For the text-containing cell, return its midpoint in [x, y] coordinate format. 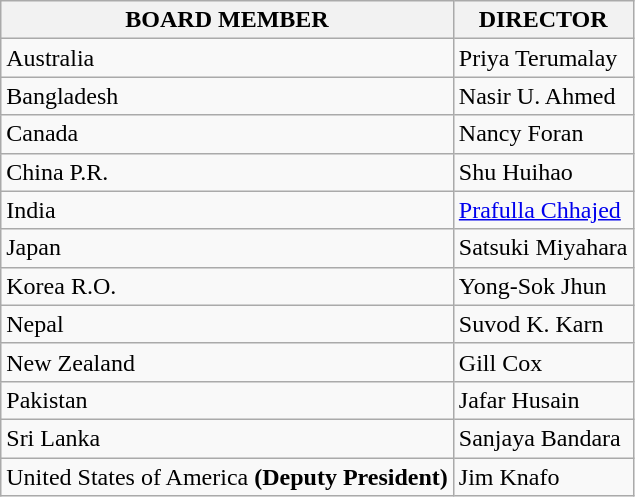
China P.R. [228, 172]
Yong-Sok Jhun [543, 286]
Sanjaya Bandara [543, 438]
Jafar Husain [543, 400]
Japan [228, 248]
Korea R.O. [228, 286]
Gill Cox [543, 362]
Satsuki Miyahara [543, 248]
New Zealand [228, 362]
Nepal [228, 324]
DIRECTOR [543, 20]
Pakistan [228, 400]
Nasir U. Ahmed [543, 96]
BOARD MEMBER [228, 20]
Canada [228, 134]
Bangladesh [228, 96]
Priya Terumalay [543, 58]
Suvod K. Karn [543, 324]
Nancy Foran [543, 134]
India [228, 210]
Prafulla Chhajed [543, 210]
Sri Lanka [228, 438]
Shu Huihao [543, 172]
Jim Knafo [543, 477]
United States of America (Deputy President) [228, 477]
Australia [228, 58]
